Capture the cell that displays the provided text and extract its [x, y] central coordinate. 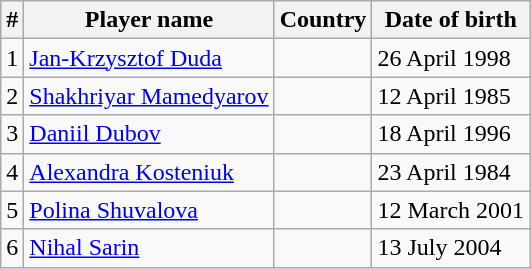
2 [12, 96]
3 [12, 134]
Date of birth [451, 20]
26 April 1998 [451, 58]
Polina Shuvalova [149, 210]
12 April 1985 [451, 96]
Alexandra Kosteniuk [149, 172]
23 April 1984 [451, 172]
13 July 2004 [451, 248]
1 [12, 58]
12 March 2001 [451, 210]
Nihal Sarin [149, 248]
6 [12, 248]
18 April 1996 [451, 134]
Country [323, 20]
4 [12, 172]
5 [12, 210]
Shakhriyar Mamedyarov [149, 96]
# [12, 20]
Jan-Krzysztof Duda [149, 58]
Player name [149, 20]
Daniil Dubov [149, 134]
